For the text-containing cell, return its midpoint in [x, y] coordinate format. 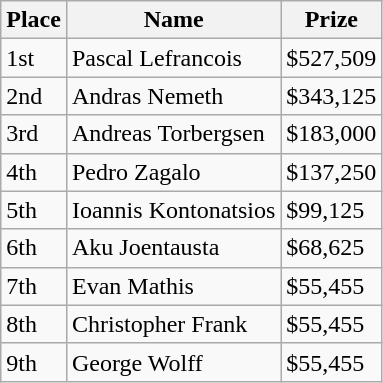
8th [34, 324]
Place [34, 20]
6th [34, 248]
$527,509 [332, 58]
George Wolff [173, 362]
3rd [34, 134]
Aku Joentausta [173, 248]
$343,125 [332, 96]
1st [34, 58]
7th [34, 286]
Evan Mathis [173, 286]
$183,000 [332, 134]
9th [34, 362]
Andras Nemeth [173, 96]
Andreas Torbergsen [173, 134]
2nd [34, 96]
5th [34, 210]
Christopher Frank [173, 324]
Pedro Zagalo [173, 172]
$99,125 [332, 210]
Pascal Lefrancois [173, 58]
$68,625 [332, 248]
4th [34, 172]
$137,250 [332, 172]
Prize [332, 20]
Name [173, 20]
Ioannis Kontonatsios [173, 210]
